Provide the [x, y] coordinate of the cell's center where the given text is located.  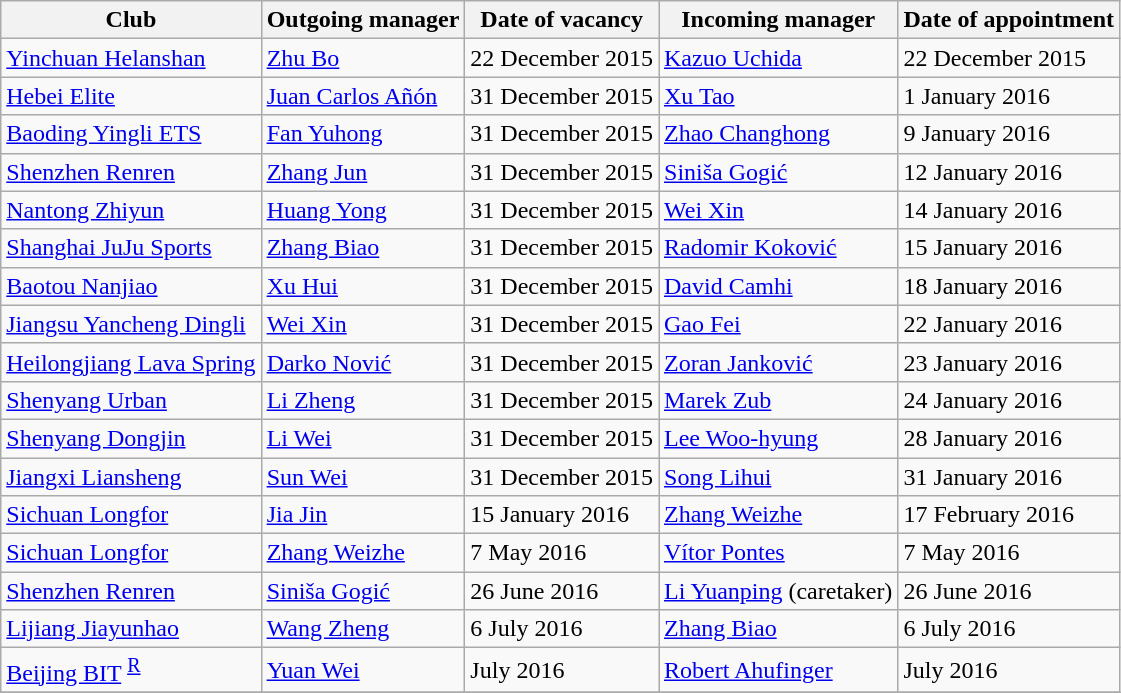
Incoming manager [778, 20]
Heilongjiang Lava Spring [131, 362]
Zhao Changhong [778, 134]
David Camhi [778, 286]
Sun Wei [363, 477]
Beijing BIT R [131, 670]
Shanghai JuJu Sports [131, 248]
Radomir Koković [778, 248]
Huang Yong [363, 210]
9 January 2016 [1009, 134]
Jiangsu Yancheng Dingli [131, 324]
Xu Tao [778, 96]
Wang Zheng [363, 629]
Song Lihui [778, 477]
18 January 2016 [1009, 286]
Jia Jin [363, 515]
Zoran Janković [778, 362]
Club [131, 20]
1 January 2016 [1009, 96]
Marek Zub [778, 400]
Lee Woo-hyung [778, 438]
Kazuo Uchida [778, 58]
22 January 2016 [1009, 324]
Darko Nović [363, 362]
23 January 2016 [1009, 362]
14 January 2016 [1009, 210]
Date of vacancy [562, 20]
Jiangxi Liansheng [131, 477]
Yuan Wei [363, 670]
Baotou Nanjiao [131, 286]
Lijiang Jiayunhao [131, 629]
Hebei Elite [131, 96]
Juan Carlos Añón [363, 96]
28 January 2016 [1009, 438]
Robert Ahufinger [778, 670]
Vítor Pontes [778, 553]
Shenyang Urban [131, 400]
12 January 2016 [1009, 172]
Fan Yuhong [363, 134]
Zhu Bo [363, 58]
Li Yuanping (caretaker) [778, 591]
Date of appointment [1009, 20]
17 February 2016 [1009, 515]
Gao Fei [778, 324]
Baoding Yingli ETS [131, 134]
Shenyang Dongjin [131, 438]
Yinchuan Helanshan [131, 58]
Li Zheng [363, 400]
Li Wei [363, 438]
24 January 2016 [1009, 400]
Nantong Zhiyun [131, 210]
Zhang Jun [363, 172]
Outgoing manager [363, 20]
31 January 2016 [1009, 477]
Xu Hui [363, 286]
